Identify which cell holds the provided text, then report its (X, Y) central coordinate. 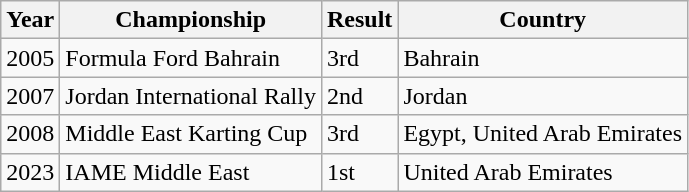
IAME Middle East (191, 172)
Middle East Karting Cup (191, 134)
2023 (30, 172)
Result (359, 20)
Jordan (543, 96)
Country (543, 20)
1st (359, 172)
Formula Ford Bahrain (191, 58)
Egypt, United Arab Emirates (543, 134)
2nd (359, 96)
2007 (30, 96)
2008 (30, 134)
Year (30, 20)
2005 (30, 58)
Championship (191, 20)
Jordan International Rally (191, 96)
Bahrain (543, 58)
United Arab Emirates (543, 172)
